Output the (X, Y) coordinate of the center of the cell containing the given text.  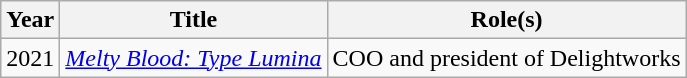
Melty Blood: Type Lumina (194, 58)
Role(s) (506, 20)
Year (30, 20)
Title (194, 20)
COO and president of Delightworks (506, 58)
2021 (30, 58)
